From the cell containing the given text, extract its center point as [X, Y] coordinate. 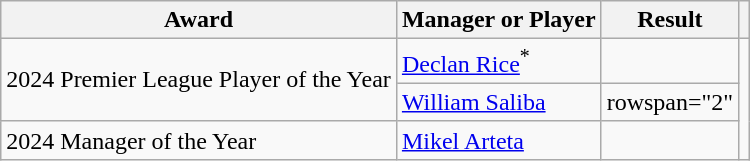
William Saliba [498, 102]
2024 Manager of the Year [199, 140]
rowspan="2" [670, 102]
Declan Rice* [498, 62]
Mikel Arteta [498, 140]
2024 Premier League Player of the Year [199, 80]
Award [199, 20]
Result [670, 20]
Manager or Player [498, 20]
